Search for the cell housing the specified text and yield its (x, y) center coordinate. 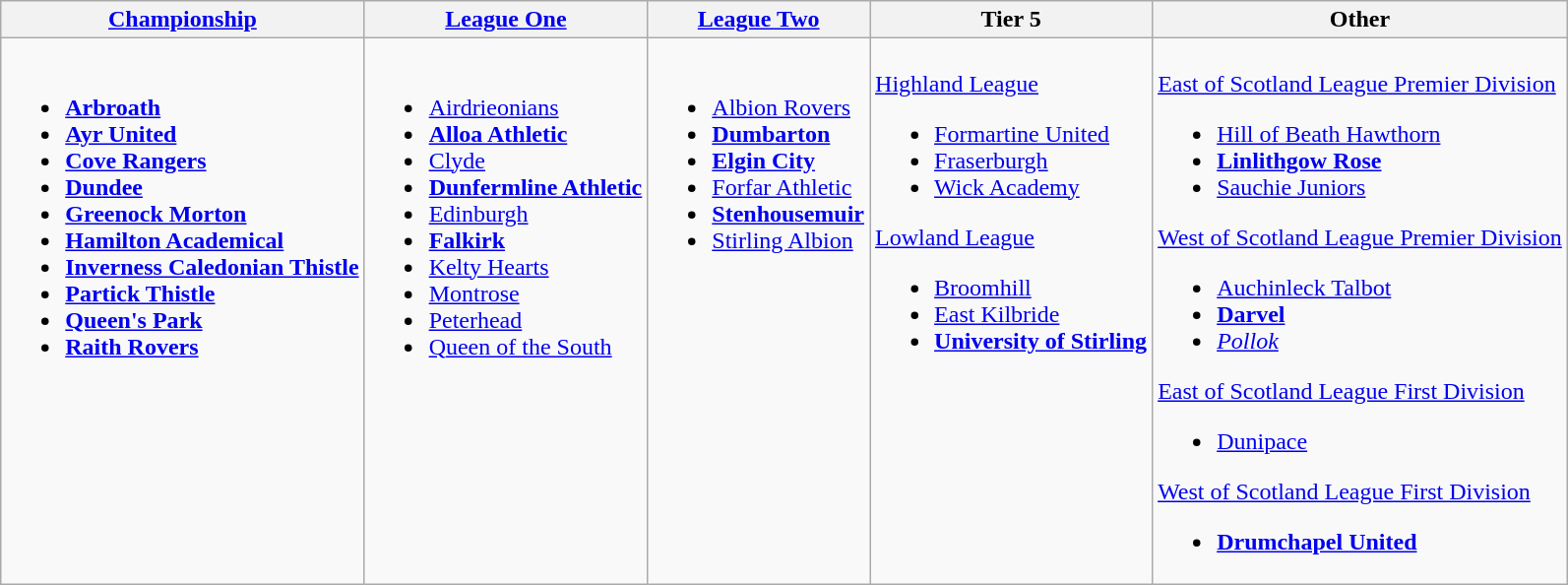
League Two (759, 20)
Championship (183, 20)
Tier 5 (1012, 20)
Albion RoversDumbartonElgin CityForfar AthleticStenhousemuirStirling Albion (759, 311)
AirdrieoniansAlloa AthleticClydeDunfermline AthleticEdinburghFalkirkKelty HeartsMontrosePeterheadQueen of the South (506, 311)
ArbroathAyr UnitedCove RangersDundeeGreenock MortonHamilton AcademicalInverness Caledonian ThistlePartick ThistleQueen's ParkRaith Rovers (183, 311)
Other (1360, 20)
League One (506, 20)
Highland LeagueFormartine UnitedFraserburghWick AcademyLowland LeagueBroomhillEast KilbrideUniversity of Stirling (1012, 311)
